Pinpoint the cell where the given text exists, returning its (X, Y) midpoint coordinate. 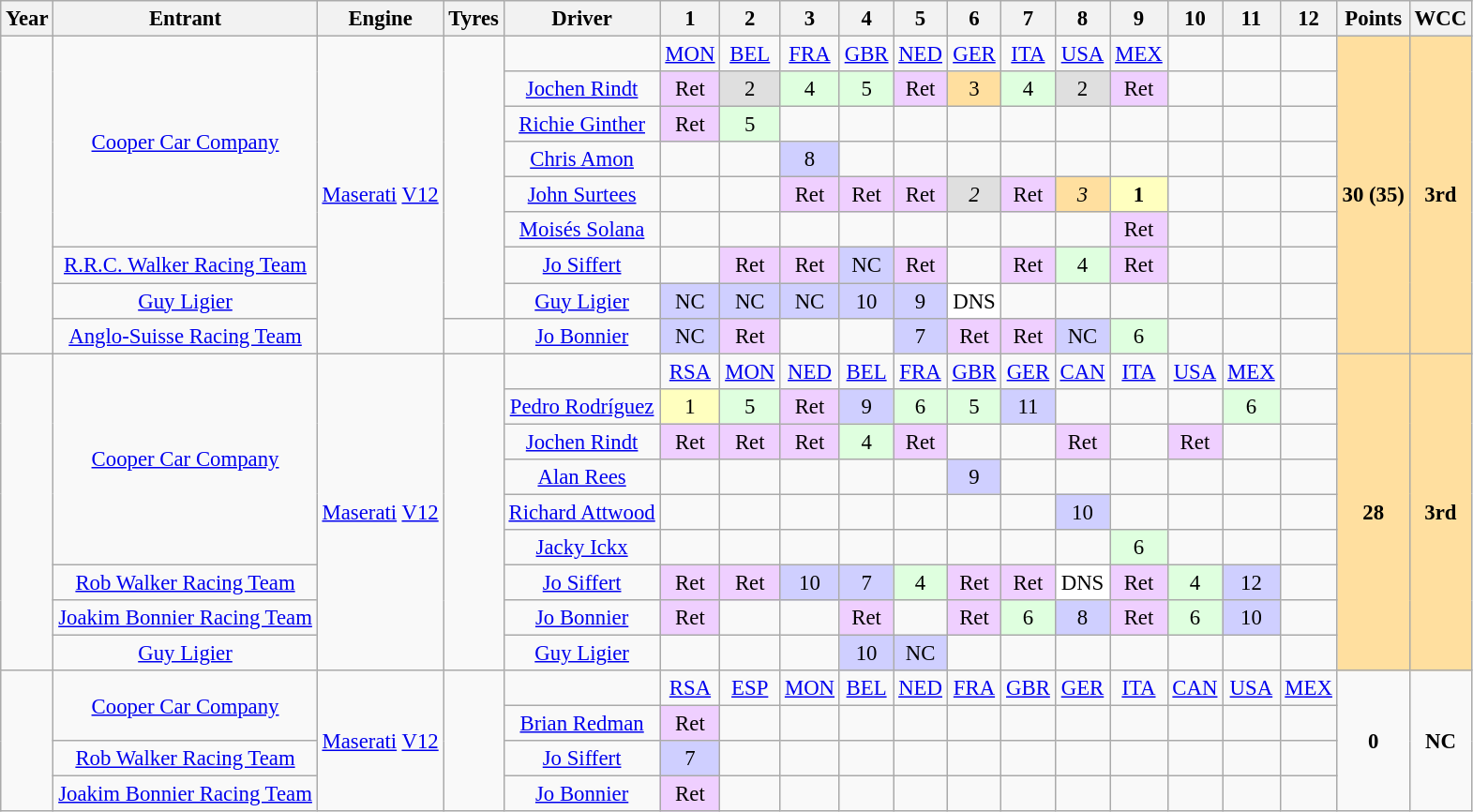
Entrant (186, 19)
Engine (381, 19)
Jacky Ickx (581, 548)
Alan Rees (581, 477)
Driver (581, 19)
Pedro Rodríguez (581, 406)
ESP (750, 688)
WCC (1440, 19)
30 (35) (1373, 195)
Brian Redman (581, 724)
28 (1373, 512)
R.R.C. Walker Racing Team (186, 265)
Chris Amon (581, 159)
Points (1373, 19)
Year (27, 19)
Tyres (473, 19)
0 (1373, 741)
Richard Attwood (581, 512)
Richie Ginther (581, 125)
Anglo-Suisse Racing Team (186, 336)
Moisés Solana (581, 230)
John Surtees (581, 195)
